Capture the cell that displays the provided text and extract its (x, y) central coordinate. 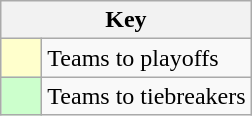
Teams to tiebreakers (146, 96)
Teams to playoffs (146, 58)
Key (126, 20)
